Identify which cell holds the provided text, then report its (X, Y) central coordinate. 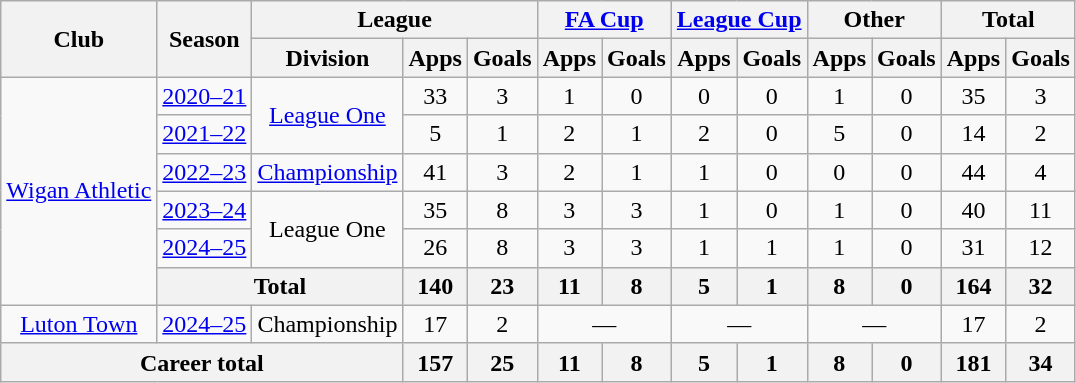
Club (79, 39)
23 (502, 286)
181 (973, 362)
2023–24 (204, 210)
League Cup (739, 20)
34 (1041, 362)
FA Cup (604, 20)
League (394, 20)
2021–22 (204, 134)
Division (328, 58)
41 (435, 172)
26 (435, 248)
Other (874, 20)
44 (973, 172)
2020–21 (204, 96)
Luton Town (79, 324)
2022–23 (204, 172)
40 (973, 210)
25 (502, 362)
164 (973, 286)
12 (1041, 248)
32 (1041, 286)
33 (435, 96)
157 (435, 362)
14 (973, 134)
31 (973, 248)
Season (204, 39)
Career total (202, 362)
4 (1041, 172)
Wigan Athletic (79, 191)
140 (435, 286)
